Identify which cell holds the provided text, then report its (x, y) central coordinate. 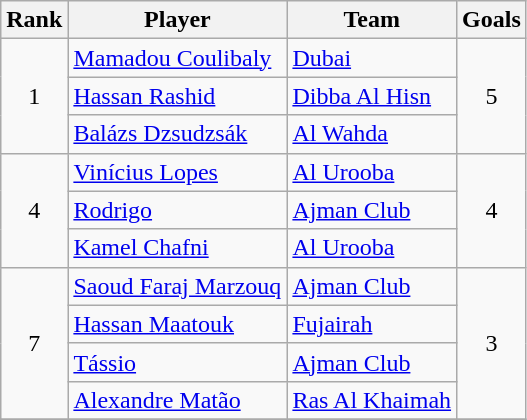
Fujairah (372, 324)
Goals (492, 20)
Rodrigo (178, 210)
Vinícius Lopes (178, 172)
1 (34, 96)
Alexandre Matão (178, 400)
Rank (34, 20)
Hassan Maatouk (178, 324)
Mamadou Coulibaly (178, 58)
Hassan Rashid (178, 96)
Team (372, 20)
Dibba Al Hisn (372, 96)
Dubai (372, 58)
3 (492, 343)
Player (178, 20)
5 (492, 96)
Kamel Chafni (178, 248)
Saoud Faraj Marzouq (178, 286)
Tássio (178, 362)
7 (34, 343)
Ras Al Khaimah (372, 400)
Balázs Dzsudzsák (178, 134)
Al Wahda (372, 134)
